Locate the cell with the specified text and output its [X, Y] center coordinate. 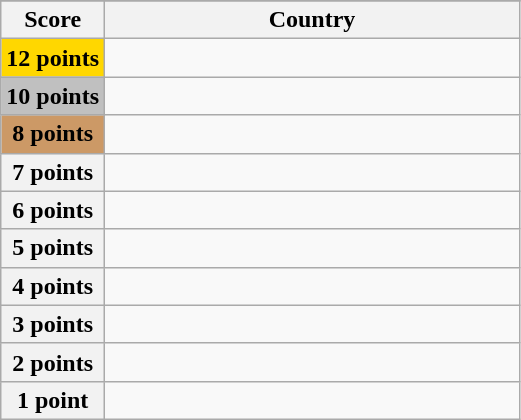
Country [312, 20]
2 points [53, 362]
4 points [53, 286]
1 point [53, 400]
6 points [53, 210]
5 points [53, 248]
7 points [53, 172]
Score [53, 20]
10 points [53, 96]
8 points [53, 134]
3 points [53, 324]
12 points [53, 58]
